Output the (X, Y) coordinate of the center of the cell containing the given text.  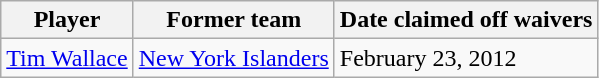
Date claimed off waivers (466, 20)
February 23, 2012 (466, 58)
Tim Wallace (67, 58)
Former team (234, 20)
Player (67, 20)
New York Islanders (234, 58)
